For the text-containing cell, return its midpoint in (X, Y) coordinate format. 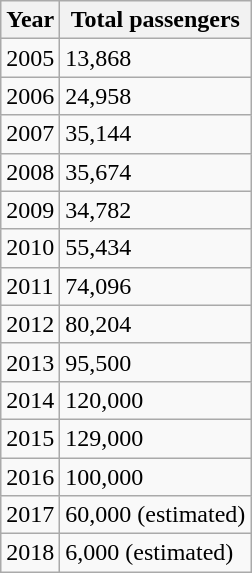
2015 (30, 438)
2018 (30, 553)
2016 (30, 477)
Year (30, 20)
74,096 (156, 286)
120,000 (156, 400)
2010 (30, 248)
60,000 (estimated) (156, 515)
2012 (30, 324)
Total passengers (156, 20)
80,204 (156, 324)
35,674 (156, 172)
34,782 (156, 210)
100,000 (156, 477)
2009 (30, 210)
2017 (30, 515)
6,000 (estimated) (156, 553)
2014 (30, 400)
2007 (30, 134)
2011 (30, 286)
95,500 (156, 362)
35,144 (156, 134)
2006 (30, 96)
24,958 (156, 96)
129,000 (156, 438)
55,434 (156, 248)
13,868 (156, 58)
2005 (30, 58)
2013 (30, 362)
2008 (30, 172)
